Scan for the cell matching the given text and deliver its (X, Y) coordinate at center. 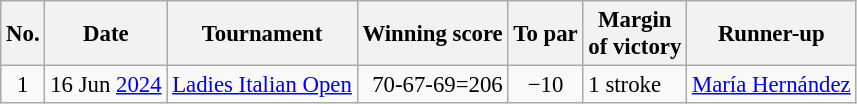
María Hernández (772, 85)
Marginof victory (635, 34)
−10 (546, 85)
To par (546, 34)
Winning score (432, 34)
No. (23, 34)
16 Jun 2024 (106, 85)
1 stroke (635, 85)
Runner-up (772, 34)
1 (23, 85)
70-67-69=206 (432, 85)
Ladies Italian Open (262, 85)
Date (106, 34)
Tournament (262, 34)
